Provide the (x, y) coordinate of the cell's center where the given text is located.  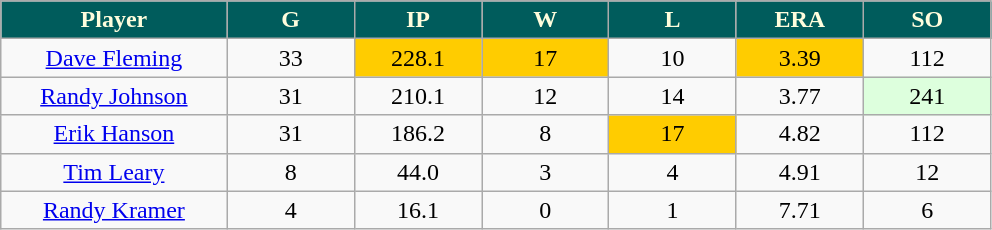
3.77 (800, 96)
0 (546, 210)
6 (928, 210)
W (546, 20)
Randy Johnson (114, 96)
Randy Kramer (114, 210)
7.71 (800, 210)
10 (672, 58)
186.2 (418, 134)
Tim Leary (114, 172)
L (672, 20)
16.1 (418, 210)
14 (672, 96)
IP (418, 20)
ERA (800, 20)
241 (928, 96)
4.91 (800, 172)
228.1 (418, 58)
33 (290, 58)
3.39 (800, 58)
SO (928, 20)
1 (672, 210)
210.1 (418, 96)
3 (546, 172)
G (290, 20)
Erik Hanson (114, 134)
Dave Fleming (114, 58)
44.0 (418, 172)
4.82 (800, 134)
Player (114, 20)
